Return [X, Y] of the center of cell containing provided text 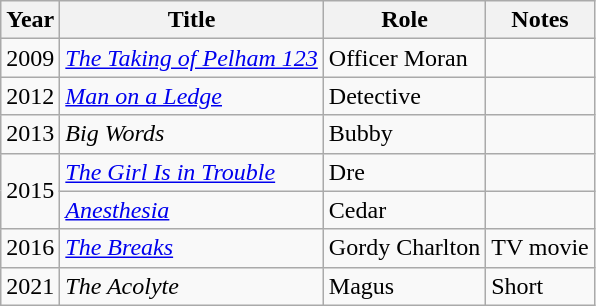
Dre [404, 172]
Gordy Charlton [404, 248]
2021 [30, 286]
2016 [30, 248]
Anesthesia [192, 210]
Officer Moran [404, 58]
Year [30, 20]
Man on a Ledge [192, 96]
TV movie [540, 248]
2009 [30, 58]
The Breaks [192, 248]
Big Words [192, 134]
The Acolyte [192, 286]
2012 [30, 96]
Magus [404, 286]
Cedar [404, 210]
Role [404, 20]
Bubby [404, 134]
The Girl Is in Trouble [192, 172]
Title [192, 20]
2013 [30, 134]
2015 [30, 191]
Notes [540, 20]
Detective [404, 96]
Short [540, 286]
The Taking of Pelham 123 [192, 58]
